From the cell containing the given text, extract its center point as (X, Y) coordinate. 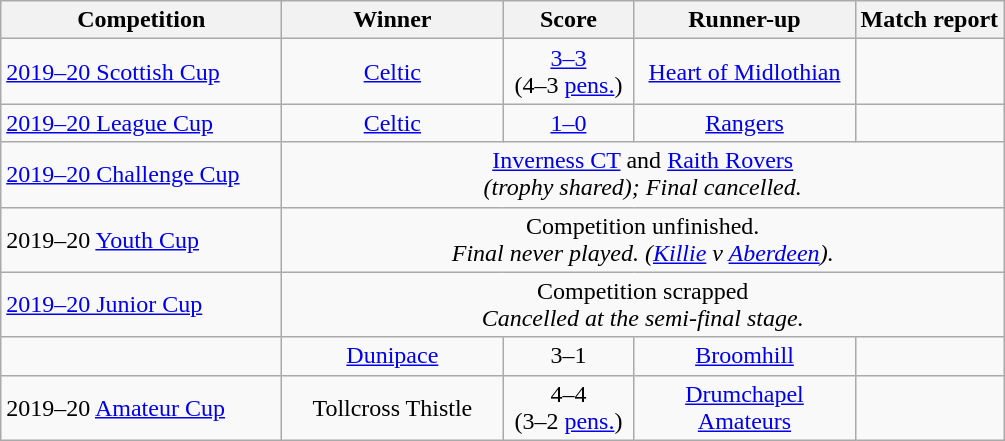
2019–20 Scottish Cup (142, 72)
Competition scrappedCancelled at the semi-final stage. (643, 304)
3–1 (568, 356)
Competition unfinished.Final never played. (Killie v Aberdeen). (643, 240)
1–0 (568, 123)
2019–20 Junior Cup (142, 304)
Drumchapel Amateurs (744, 408)
Inverness CT and Raith Rovers(trophy shared); Final cancelled. (643, 174)
Competition (142, 20)
Heart of Midlothian (744, 72)
4–4 (3–2 pens.) (568, 408)
2019–20 Amateur Cup (142, 408)
Rangers (744, 123)
2019–20 Challenge Cup (142, 174)
Score (568, 20)
Match report (930, 20)
2019–20 League Cup (142, 123)
3–3 (4–3 pens.) (568, 72)
Dunipace (392, 356)
Broomhill (744, 356)
2019–20 Youth Cup (142, 240)
Winner (392, 20)
Runner-up (744, 20)
Tollcross Thistle (392, 408)
